Search for the cell housing the specified text and yield its (X, Y) center coordinate. 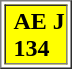
AE J 134 (36, 34)
